Locate the cell with the specified text and output its (X, Y) center coordinate. 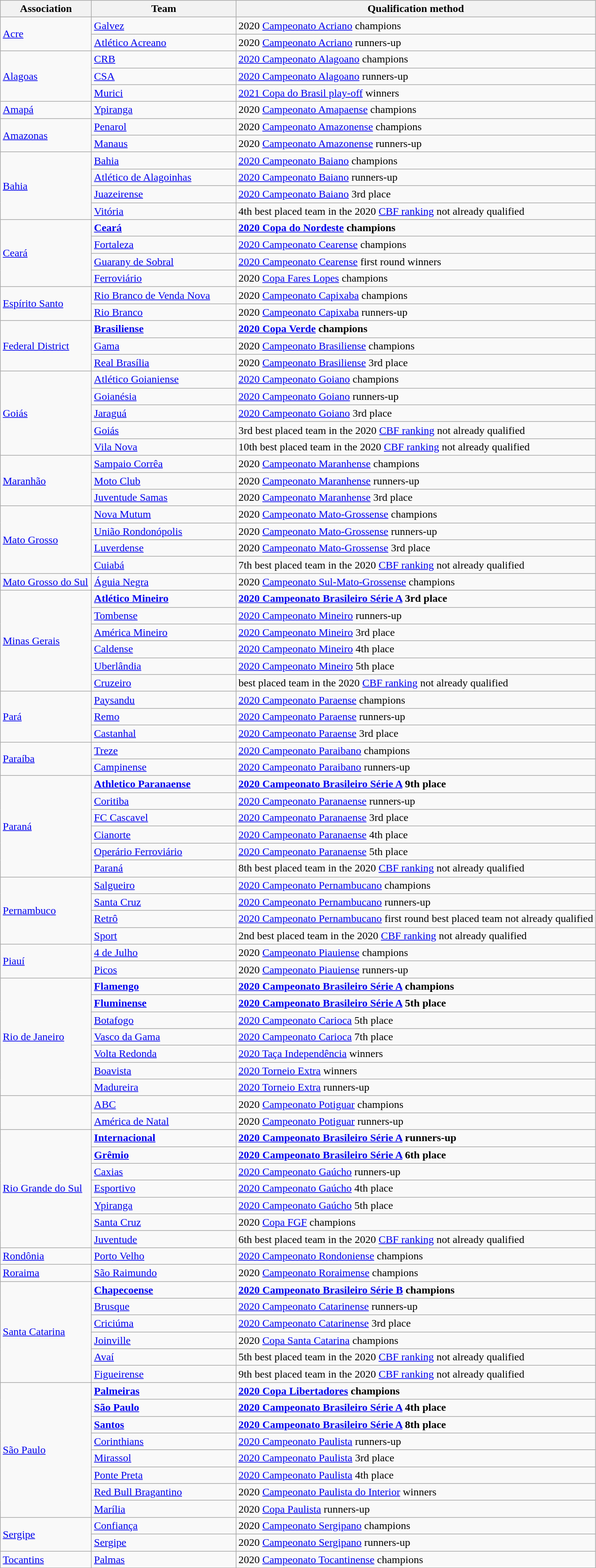
2020 Campeonato Brasileiro Série A 5th place (416, 1003)
Mato Grosso do Sul (46, 582)
Piauí (46, 961)
2020 Campeonato Brasileiro Série B champions (416, 1290)
Vasco da Gama (164, 1037)
Juazeirense (164, 194)
Qualification method (416, 9)
Internacional (164, 1138)
2020 Campeonato Brasiliense champions (416, 346)
2020 Campeonato Goiano champions (416, 379)
Coritiba (164, 801)
Esportivo (164, 1189)
2020 Campeonato Amazonense runners-up (416, 143)
2020 Campeonato Mineiro 3rd place (416, 632)
7th best placed team in the 2020 CBF ranking not already qualified (416, 565)
CSA (164, 76)
Joinville (164, 1340)
2020 Campeonato Catarinense 3rd place (416, 1324)
2020 Campeonato Paulista 4th place (416, 1475)
Confiança (164, 1525)
Vila Nova (164, 447)
Sampaio Corrêa (164, 464)
Botafogo (164, 1020)
Brasiliense (164, 329)
2020 Campeonato Paraense champions (416, 700)
2020 Copa Paulista runners-up (416, 1509)
ABC (164, 1104)
Luverdense (164, 548)
Castanhal (164, 733)
Santos (164, 1425)
Federal District (46, 346)
Espírito Santo (46, 304)
2020 Campeonato Capixaba runners-up (416, 312)
Figueirense (164, 1374)
2020 Copa Libertadores champions (416, 1391)
2020 Campeonato Carioca 7th place (416, 1037)
2020 Campeonato Alagoano runners-up (416, 76)
2020 Torneio Extra winners (416, 1071)
2020 Campeonato Goiano runners-up (416, 396)
Rondônia (46, 1256)
2020 Campeonato Tocantinense champions (416, 1559)
2020 Campeonato Piauiense runners-up (416, 969)
Manaus (164, 143)
Paysandu (164, 700)
2020 Campeonato Paraibano runners-up (416, 767)
Amapá (46, 110)
América de Natal (164, 1121)
Atlético Goianiense (164, 379)
Goianésia (164, 396)
Cruzeiro (164, 683)
Murici (164, 93)
3rd best placed team in the 2020 CBF ranking not already qualified (416, 430)
Criciúma (164, 1324)
Caxias (164, 1172)
2020 Campeonato Mato-Grossense runners-up (416, 531)
2020 Campeonato Amazonense champions (416, 127)
2020 Taça Independência winners (416, 1054)
2020 Campeonato Maranhense champions (416, 464)
2020 Campeonato Pernambucano first round best placed team not already qualified (416, 919)
2020 Campeonato Paulista 3rd place (416, 1458)
Athletico Paranaense (164, 784)
Cuiabá (164, 565)
Team (164, 9)
Atlético Acreano (164, 43)
4 de Julho (164, 952)
Santa Catarina (46, 1332)
Chapecoense (164, 1290)
10th best placed team in the 2020 CBF ranking not already qualified (416, 447)
Cianorte (164, 835)
Ferroviário (164, 279)
Red Bull Bragantino (164, 1492)
Guarany de Sobral (164, 262)
2020 Campeonato Paraense runners-up (416, 716)
Vitória (164, 211)
2020 Campeonato Mato-Grossense 3rd place (416, 548)
2020 Campeonato Mato-Grossense champions (416, 515)
2020 Campeonato Paranaense 3rd place (416, 818)
Paraíba (46, 759)
2020 Campeonato Piauiense champions (416, 952)
2020 Campeonato Paulista runners-up (416, 1441)
Association (46, 9)
Mirassol (164, 1458)
2020 Campeonato Capixaba champions (416, 295)
2020 Campeonato Potiguar runners-up (416, 1121)
Caldense (164, 649)
CRB (164, 59)
2020 Campeonato Cearense first round winners (416, 262)
Marília (164, 1509)
Nova Mutum (164, 515)
Campinense (164, 767)
2020 Copa Fares Lopes champions (416, 279)
2020 Campeonato Gaúcho 4th place (416, 1189)
Sport (164, 936)
Palmeiras (164, 1391)
2020 Campeonato Paulista do Interior winners (416, 1492)
2020 Campeonato Brasileiro Série A 9th place (416, 784)
5th best placed team in the 2020 CBF ranking not already qualified (416, 1357)
Juventude (164, 1239)
2020 Campeonato Brasileiro Série A 8th place (416, 1425)
2020 Copa do Nordeste champions (416, 228)
Rio Branco (164, 312)
Real Brasília (164, 363)
2020 Campeonato Potiguar champions (416, 1104)
2020 Campeonato Sergipano champions (416, 1525)
2020 Campeonato Sul-Mato-Grossense champions (416, 582)
Salgueiro (164, 885)
Penarol (164, 127)
2020 Campeonato Roraimense champions (416, 1273)
2020 Copa Santa Catarina champions (416, 1340)
2020 Campeonato Brasiliense 3rd place (416, 363)
Uberlândia (164, 666)
Brusque (164, 1307)
Galvez (164, 26)
2020 Campeonato Carioca 5th place (416, 1020)
Tombense (164, 616)
2020 Campeonato Gaúcho 5th place (416, 1205)
Acre (46, 34)
2020 Campeonato Pernambucano champions (416, 885)
2020 Campeonato Brasileiro Série A 6th place (416, 1155)
Atlético de Alagoinhas (164, 177)
2020 Torneio Extra runners-up (416, 1088)
Fluminense (164, 1003)
Águia Negra (164, 582)
2020 Campeonato Catarinense runners-up (416, 1307)
2020 Campeonato Baiano 3rd place (416, 194)
Corinthians (164, 1441)
2020 Campeonato Maranhense 3rd place (416, 498)
2020 Campeonato Paranaense 4th place (416, 835)
Tocantins (46, 1559)
2020 Campeonato Rondoniense champions (416, 1256)
2020 Campeonato Alagoano champions (416, 59)
Roraima (46, 1273)
Gama (164, 346)
América Mineiro (164, 632)
4th best placed team in the 2020 CBF ranking not already qualified (416, 211)
6th best placed team in the 2020 CBF ranking not already qualified (416, 1239)
2020 Campeonato Paranaense runners-up (416, 801)
Madureira (164, 1088)
São Raimundo (164, 1273)
2020 Campeonato Brasileiro Série A 3rd place (416, 599)
Flamengo (164, 986)
Atlético Mineiro (164, 599)
Jaraguá (164, 413)
Porto Velho (164, 1256)
2020 Campeonato Brasileiro Série A champions (416, 986)
Palmas (164, 1559)
Ponte Preta (164, 1475)
2020 Campeonato Maranhense runners-up (416, 480)
Fortaleza (164, 245)
2020 Campeonato Acriano champions (416, 26)
Avaí (164, 1357)
Remo (164, 716)
8th best placed team in the 2020 CBF ranking not already qualified (416, 868)
Rio Branco de Venda Nova (164, 295)
Alagoas (46, 76)
2020 Campeonato Cearense champions (416, 245)
2020 Campeonato Brasileiro Série A 4th place (416, 1408)
Juventude Samas (164, 498)
best placed team in the 2020 CBF ranking not already qualified (416, 683)
2020 Campeonato Mineiro runners-up (416, 616)
2020 Campeonato Paranaense 5th place (416, 852)
Operário Ferroviário (164, 852)
Pará (46, 716)
Pernambuco (46, 910)
FC Cascavel (164, 818)
Rio de Janeiro (46, 1037)
2020 Campeonato Baiano champions (416, 160)
União Rondonópolis (164, 531)
2020 Campeonato Pernambucano runners-up (416, 902)
2020 Campeonato Goiano 3rd place (416, 413)
Treze (164, 751)
Mato Grosso (46, 540)
Boavista (164, 1071)
Grêmio (164, 1155)
2nd best placed team in the 2020 CBF ranking not already qualified (416, 936)
Retrô (164, 919)
2020 Campeonato Sergipano runners-up (416, 1542)
2020 Campeonato Acriano runners-up (416, 43)
Rio Grande do Sul (46, 1189)
2020 Campeonato Paraense 3rd place (416, 733)
Maranhão (46, 480)
2020 Campeonato Paraibano champions (416, 751)
2020 Campeonato Baiano runners-up (416, 177)
2020 Campeonato Mineiro 5th place (416, 666)
Amazonas (46, 135)
2020 Campeonato Brasileiro Série A runners-up (416, 1138)
Moto Club (164, 480)
Picos (164, 969)
Volta Redonda (164, 1054)
Minas Gerais (46, 641)
2020 Campeonato Mineiro 4th place (416, 649)
2020 Copa Verde champions (416, 329)
2020 Campeonato Gaúcho runners-up (416, 1172)
2021 Copa do Brasil play-off winners (416, 93)
2020 Campeonato Amapaense champions (416, 110)
9th best placed team in the 2020 CBF ranking not already qualified (416, 1374)
2020 Copa FGF champions (416, 1222)
